For the text-containing cell, return its midpoint in (x, y) coordinate format. 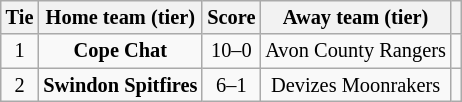
Cope Chat (120, 51)
Devizes Moonrakers (356, 85)
Away team (tier) (356, 17)
Score (231, 17)
1 (20, 51)
Tie (20, 17)
10–0 (231, 51)
2 (20, 85)
6–1 (231, 85)
Swindon Spitfires (120, 85)
Avon County Rangers (356, 51)
Home team (tier) (120, 17)
